Capture the cell that displays the provided text and extract its (X, Y) central coordinate. 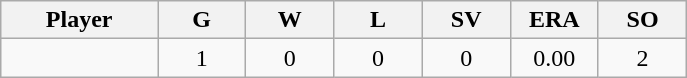
ERA (554, 20)
SO (642, 20)
W (290, 20)
Player (80, 20)
SV (466, 20)
L (378, 20)
2 (642, 58)
G (202, 20)
0.00 (554, 58)
1 (202, 58)
